Capture the cell that displays the provided text and extract its (X, Y) central coordinate. 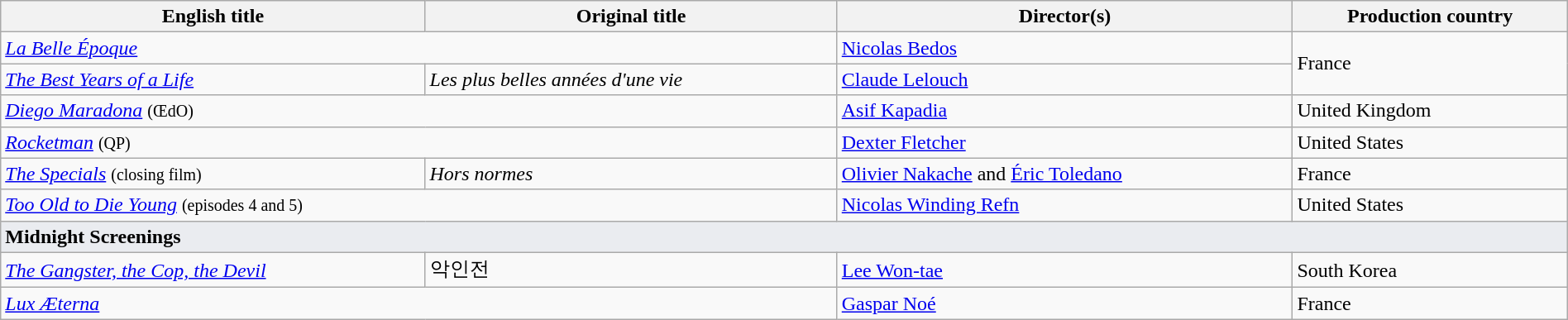
악인전 (631, 270)
South Korea (1430, 270)
Rocketman (QP) (418, 142)
Midnight Screenings (784, 236)
Lux Æterna (418, 303)
Lee Won-tae (1065, 270)
Director(s) (1065, 17)
The Gangster, the Cop, the Devil (213, 270)
English title (213, 17)
Original title (631, 17)
Asif Kapadia (1065, 111)
Diego Maradona (ŒdO) (418, 111)
The Specials (closing film) (213, 174)
Claude Lelouch (1065, 79)
Hors normes (631, 174)
Les plus belles années d'une vie (631, 79)
Too Old to Die Young (episodes 4 and 5) (418, 205)
The Best Years of a Life (213, 79)
Gaspar Noé (1065, 303)
Production country (1430, 17)
United Kingdom (1430, 111)
Olivier Nakache and Éric Toledano (1065, 174)
Nicolas Bedos (1065, 48)
Dexter Fletcher (1065, 142)
Nicolas Winding Refn (1065, 205)
La Belle Époque (418, 48)
